Output the [X, Y] coordinate of the center of the cell containing the given text.  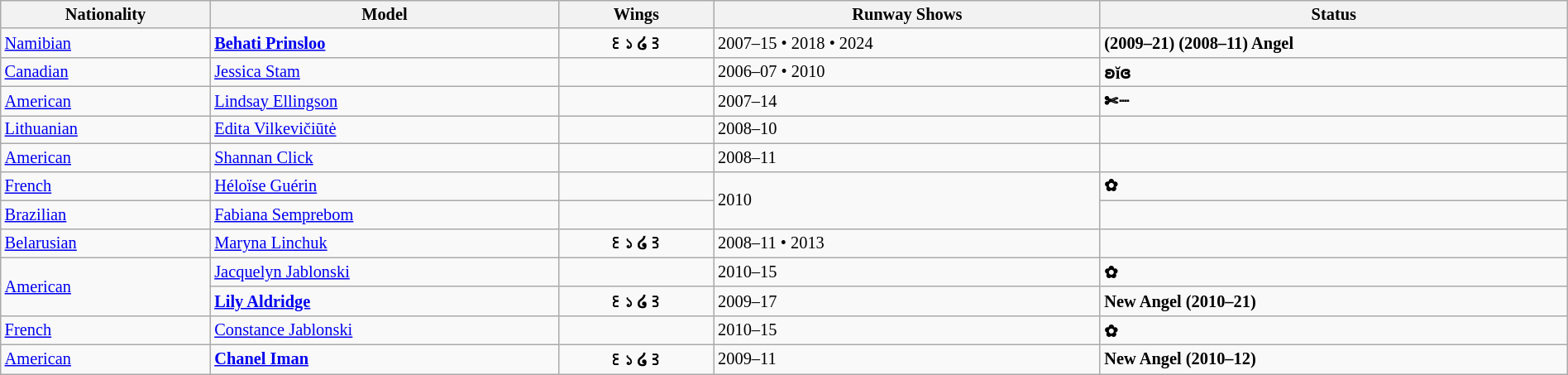
2009–17 [906, 301]
2010 [906, 200]
New Angel (2010–12) [1333, 359]
Runway Shows [906, 14]
New Angel (2010–21) [1333, 301]
Constance Jablonski [384, 329]
Brazilian [106, 214]
Maryna Linchuk [384, 243]
Edita Vilkevičiūtė [384, 129]
✄┈ [1333, 101]
Status [1333, 14]
Fabiana Semprebom [384, 214]
2007–14 [906, 101]
2006–07 • 2010 [906, 71]
Chanel Iman [384, 359]
(2009–21) (2008–11) Angel [1333, 43]
Model [384, 14]
2008–11 [906, 157]
Héloïse Guérin [384, 185]
Canadian [106, 71]
Belarusian [106, 243]
Jessica Stam [384, 71]
Lindsay Ellingson [384, 101]
Lithuanian [106, 129]
Namibian [106, 43]
2008–10 [906, 129]
2008–11 • 2013 [906, 243]
Wings [637, 14]
Nationality [106, 14]
2007–15 • 2018 • 2024 [906, 43]
Lily Aldridge [384, 301]
ʚĭɞ [1333, 71]
2009–11 [906, 359]
Behati Prinsloo [384, 43]
Shannan Click [384, 157]
Jacquelyn Jablonski [384, 272]
